Identify which cell holds the provided text, then report its [X, Y] central coordinate. 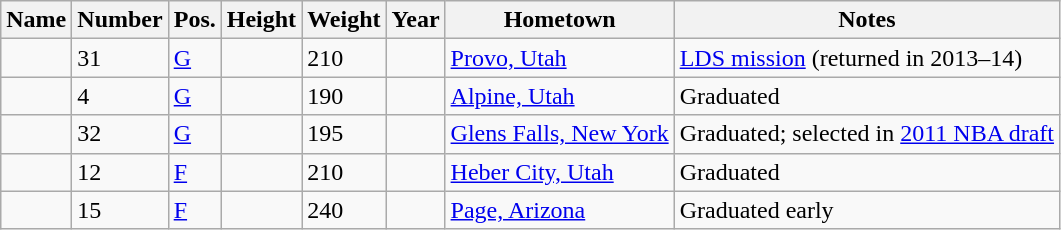
Provo, Utah [560, 58]
190 [344, 96]
240 [344, 210]
Graduated early [866, 210]
4 [120, 96]
15 [120, 210]
Heber City, Utah [560, 172]
31 [120, 58]
Pos. [194, 20]
Hometown [560, 20]
Number [120, 20]
Weight [344, 20]
32 [120, 134]
Name [36, 20]
195 [344, 134]
Graduated; selected in 2011 NBA draft [866, 134]
Notes [866, 20]
Glens Falls, New York [560, 134]
Height [261, 20]
Alpine, Utah [560, 96]
Page, Arizona [560, 210]
LDS mission (returned in 2013–14) [866, 58]
Year [416, 20]
12 [120, 172]
